Scan for the cell matching the given text and deliver its (X, Y) coordinate at center. 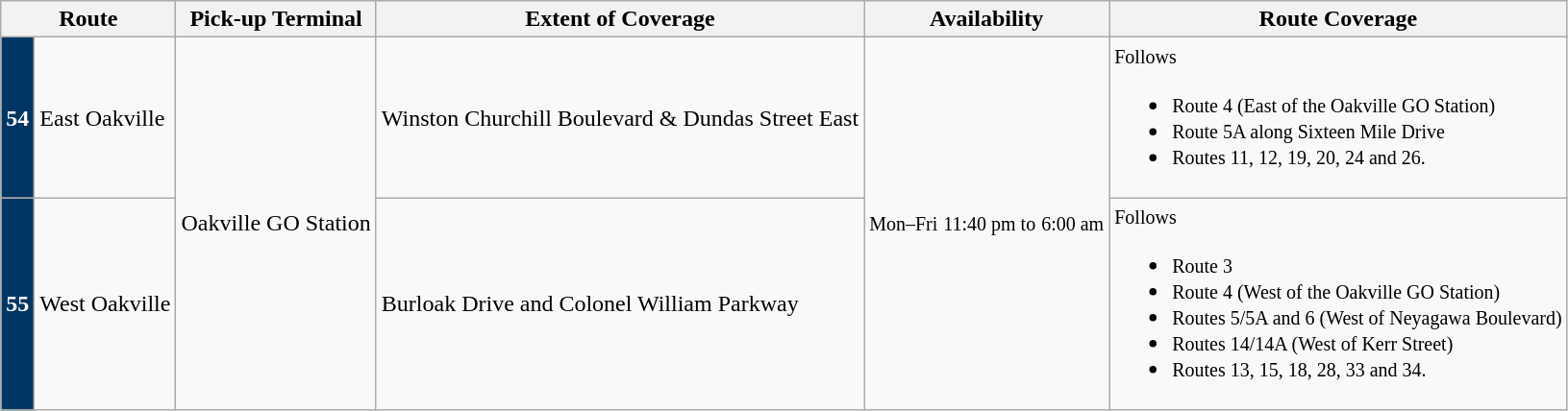
East Oakville (106, 117)
54 (17, 117)
Winston Churchill Boulevard & Dundas Street East (619, 117)
Extent of Coverage (619, 19)
Availability (986, 19)
Oakville GO Station (276, 224)
Burloak Drive and Colonel William Parkway (619, 303)
55 (17, 303)
Route (88, 19)
Mon–Fri 11:40 pm to 6:00 am (986, 224)
Route Coverage (1338, 19)
West Oakville (106, 303)
FollowsRoute 4 (East of the Oakville GO Station)Route 5A along Sixteen Mile DriveRoutes 11, 12, 19, 20, 24 and 26. (1338, 117)
Pick-up Terminal (276, 19)
